Return the [X, Y] coordinate for the center point of the cell that contains the specified text.  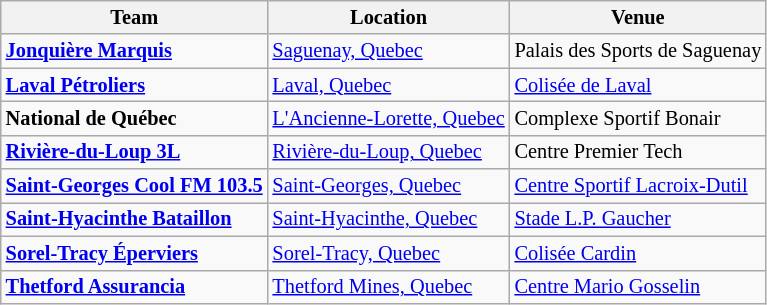
Centre Mario Gosselin [638, 287]
Laval, Quebec [389, 85]
Jonquière Marquis [134, 51]
Stade L.P. Gaucher [638, 219]
Laval Pétroliers [134, 85]
National de Québec [134, 118]
Saint-Georges, Quebec [389, 186]
Venue [638, 17]
Complexe Sportif Bonair [638, 118]
Thetford Mines, Quebec [389, 287]
Saint-Hyacinthe, Quebec [389, 219]
Sorel-Tracy, Quebec [389, 253]
Colisée de Laval [638, 85]
Sorel-Tracy Éperviers [134, 253]
Saint-Georges Cool FM 103.5 [134, 186]
Centre Premier Tech [638, 152]
Rivière-du-Loup, Quebec [389, 152]
Centre Sportif Lacroix-Dutil [638, 186]
Saguenay, Quebec [389, 51]
Colisée Cardin [638, 253]
Location [389, 17]
Rivière-du-Loup 3L [134, 152]
Palais des Sports de Saguenay [638, 51]
Team [134, 17]
L'Ancienne-Lorette, Quebec [389, 118]
Saint-Hyacinthe Bataillon [134, 219]
Thetford Assurancia [134, 287]
